Return the [X, Y] coordinate for the center point of the cell that contains the specified text.  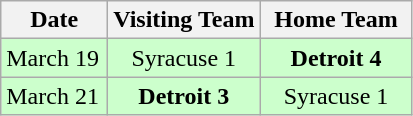
March 19 [54, 58]
Detroit 3 [184, 96]
Visiting Team [184, 20]
Home Team [336, 20]
Detroit 4 [336, 58]
Date [54, 20]
March 21 [54, 96]
